Return [x, y] of the center of cell containing provided text 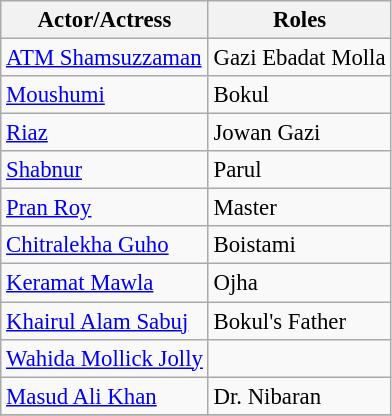
Bokul's Father [300, 321]
Actor/Actress [104, 20]
Shabnur [104, 170]
Khairul Alam Sabuj [104, 321]
Parul [300, 170]
Chitralekha Guho [104, 245]
Wahida Mollick Jolly [104, 358]
Jowan Gazi [300, 133]
Bokul [300, 95]
Boistami [300, 245]
Master [300, 208]
Roles [300, 20]
ATM Shamsuzzaman [104, 58]
Keramat Mawla [104, 283]
Masud Ali Khan [104, 396]
Riaz [104, 133]
Gazi Ebadat Molla [300, 58]
Ojha [300, 283]
Moushumi [104, 95]
Dr. Nibaran [300, 396]
Pran Roy [104, 208]
